From the cell containing the given text, extract its center point as [X, Y] coordinate. 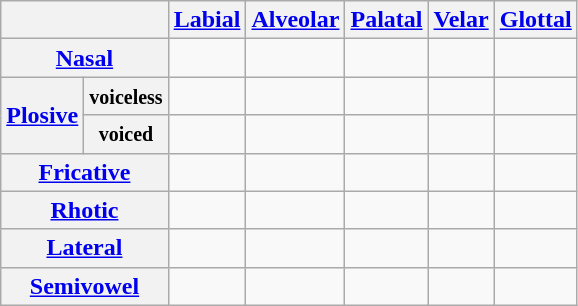
Glottal [536, 20]
Labial [207, 20]
Alveolar [296, 20]
voiced [126, 134]
Semivowel [84, 286]
Lateral [84, 248]
Fricative [84, 172]
Nasal [84, 58]
Velar [461, 20]
Palatal [386, 20]
Rhotic [84, 210]
Plosive [42, 115]
voiceless [126, 96]
